Scan for the cell matching the given text and deliver its [X, Y] coordinate at center. 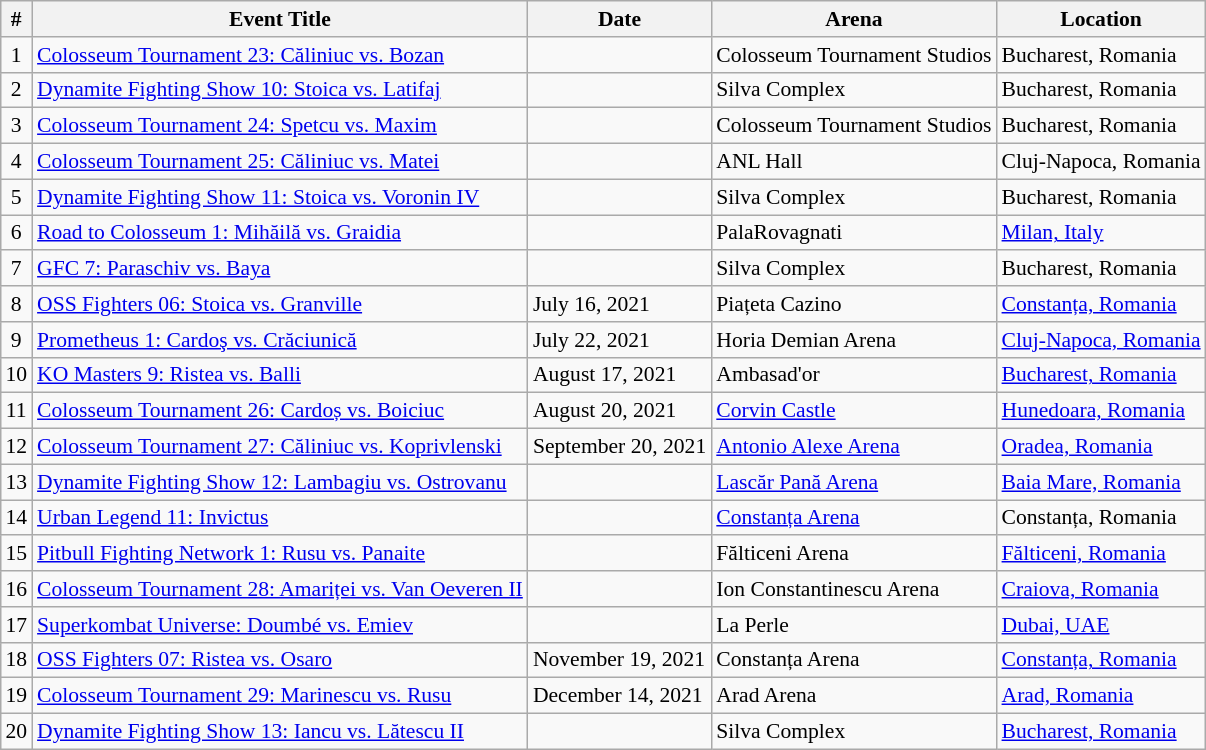
Antonio Alexe Arena [854, 447]
Baia Mare, Romania [1102, 482]
Arena [854, 19]
July 16, 2021 [620, 304]
19 [16, 696]
10 [16, 375]
August 20, 2021 [620, 411]
Superkombat Universe: Doumbé vs. Emiev [280, 625]
Horia Demian Arena [854, 340]
GFC 7: Paraschiv vs. Baya [280, 269]
17 [16, 625]
Dynamite Fighting Show 11: Stoica vs. Voronin IV [280, 197]
Hunedoara, Romania [1102, 411]
Road to Colosseum 1: Mihăilă vs. Graidia [280, 233]
Arad, Romania [1102, 696]
Colosseum Tournament 24: Spetcu vs. Maxim [280, 126]
Colosseum Tournament 29: Marinescu vs. Rusu [280, 696]
La Perle [854, 625]
Arad Arena [854, 696]
Colosseum Tournament 23: Căliniuc vs. Bozan [280, 55]
6 [16, 233]
PalaRovagnati [854, 233]
5 [16, 197]
Corvin Castle [854, 411]
14 [16, 518]
September 20, 2021 [620, 447]
2 [16, 90]
Colosseum Tournament 25: Căliniuc vs. Matei [280, 162]
August 17, 2021 [620, 375]
KO Masters 9: Ristea vs. Balli [280, 375]
Piațeta Cazino [854, 304]
13 [16, 482]
Event Title [280, 19]
Fălticeni Arena [854, 554]
16 [16, 589]
15 [16, 554]
Urban Legend 11: Invictus [280, 518]
1 [16, 55]
Dubai, UAE [1102, 625]
Colosseum Tournament 28: Amariței vs. Van Oeveren II [280, 589]
7 [16, 269]
Dynamite Fighting Show 10: Stoica vs. Latifaj [280, 90]
Ambasad'or [854, 375]
Fălticeni, Romania [1102, 554]
Lascăr Pană Arena [854, 482]
9 [16, 340]
November 19, 2021 [620, 660]
Milan, Italy [1102, 233]
Ion Constantinescu Arena [854, 589]
Oradea, Romania [1102, 447]
3 [16, 126]
July 22, 2021 [620, 340]
Prometheus 1: Cardoş vs. Crăciunică [280, 340]
Dynamite Fighting Show 13: Iancu vs. Lătescu II [280, 732]
# [16, 19]
18 [16, 660]
Location [1102, 19]
Colosseum Tournament 26: Cardoș vs. Boiciuc [280, 411]
12 [16, 447]
Date [620, 19]
Pitbull Fighting Network 1: Rusu vs. Panaite [280, 554]
Craiova, Romania [1102, 589]
8 [16, 304]
OSS Fighters 06: Stoica vs. Granville [280, 304]
11 [16, 411]
December 14, 2021 [620, 696]
4 [16, 162]
Colosseum Tournament 27: Căliniuc vs. Koprivlenski [280, 447]
ANL Hall [854, 162]
20 [16, 732]
OSS Fighters 07: Ristea vs. Osaro [280, 660]
Dynamite Fighting Show 12: Lambagiu vs. Ostrovanu [280, 482]
